Pinpoint the cell where the given text exists, returning its [x, y] midpoint coordinate. 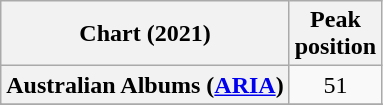
Chart (2021) [145, 34]
51 [335, 85]
Australian Albums (ARIA) [145, 85]
Peakposition [335, 34]
